Find where the given text appears and provide that cell's center as [X, Y] coordinate. 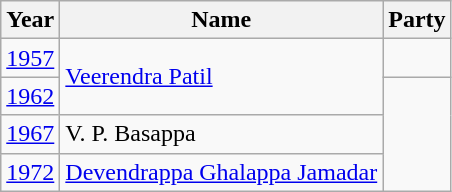
Year [30, 20]
1967 [30, 134]
1972 [30, 172]
1957 [30, 58]
Veerendra Patil [222, 77]
1962 [30, 96]
Devendrappa Ghalappa Jamadar [222, 172]
Name [222, 20]
Party [417, 20]
V. P. Basappa [222, 134]
